Extract the [X, Y] coordinate from the center of the cell holding the provided text.  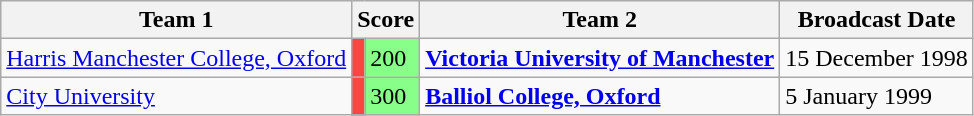
15 December 1998 [877, 58]
Broadcast Date [877, 20]
200 [392, 58]
Team 2 [600, 20]
5 January 1999 [877, 96]
Victoria University of Manchester [600, 58]
City University [176, 96]
Score [386, 20]
Harris Manchester College, Oxford [176, 58]
Team 1 [176, 20]
Balliol College, Oxford [600, 96]
300 [392, 96]
